Scan for the cell matching the given text and deliver its (X, Y) coordinate at center. 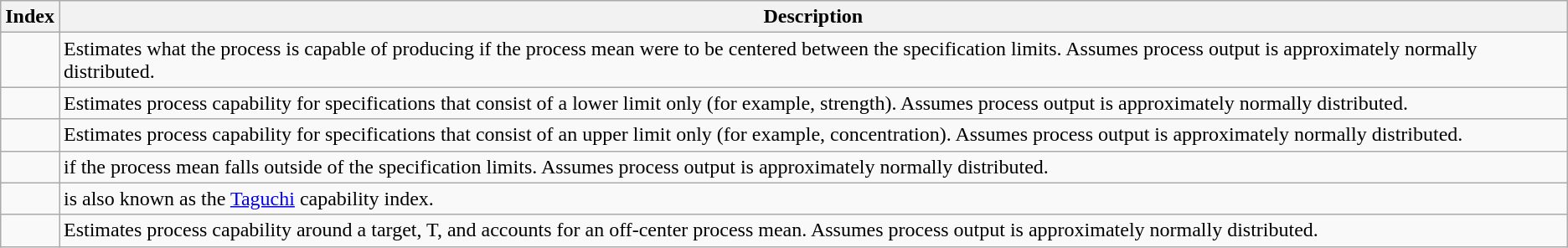
Description (812, 17)
Index (30, 17)
is also known as the Taguchi capability index. (812, 199)
if the process mean falls outside of the specification limits. Assumes process output is approximately normally distributed. (812, 167)
